Scan for the cell matching the given text and deliver its [x, y] coordinate at center. 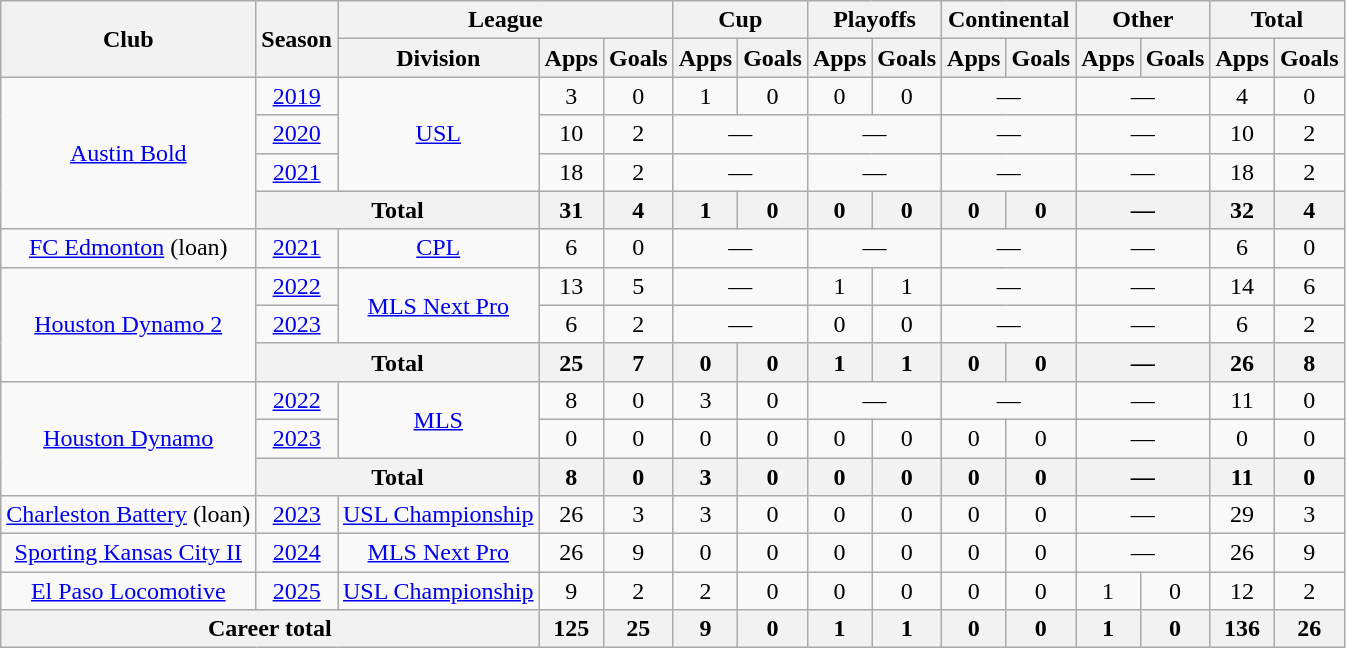
USL [439, 134]
League [506, 20]
Club [128, 39]
29 [1242, 515]
12 [1242, 591]
7 [638, 362]
14 [1242, 286]
Season [297, 39]
2024 [297, 553]
125 [571, 629]
Career total [270, 629]
Houston Dynamo 2 [128, 324]
Houston Dynamo [128, 438]
Sporting Kansas City II [128, 553]
32 [1242, 210]
MLS [439, 419]
2020 [297, 134]
Cup [740, 20]
Continental [1009, 20]
5 [638, 286]
CPL [439, 248]
Other [1143, 20]
136 [1242, 629]
13 [571, 286]
Austin Bold [128, 153]
FC Edmonton (loan) [128, 248]
Playoffs [874, 20]
31 [571, 210]
Charleston Battery (loan) [128, 515]
2019 [297, 96]
Division [439, 58]
El Paso Locomotive [128, 591]
2025 [297, 591]
